Determine the [x, y] coordinate at the center of the cell enclosing the given text.  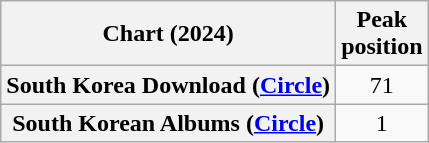
1 [382, 123]
71 [382, 85]
Chart (2024) [168, 34]
South Korea Download (Circle) [168, 85]
South Korean Albums (Circle) [168, 123]
Peakposition [382, 34]
